Pinpoint the cell where the given text exists, returning its (X, Y) midpoint coordinate. 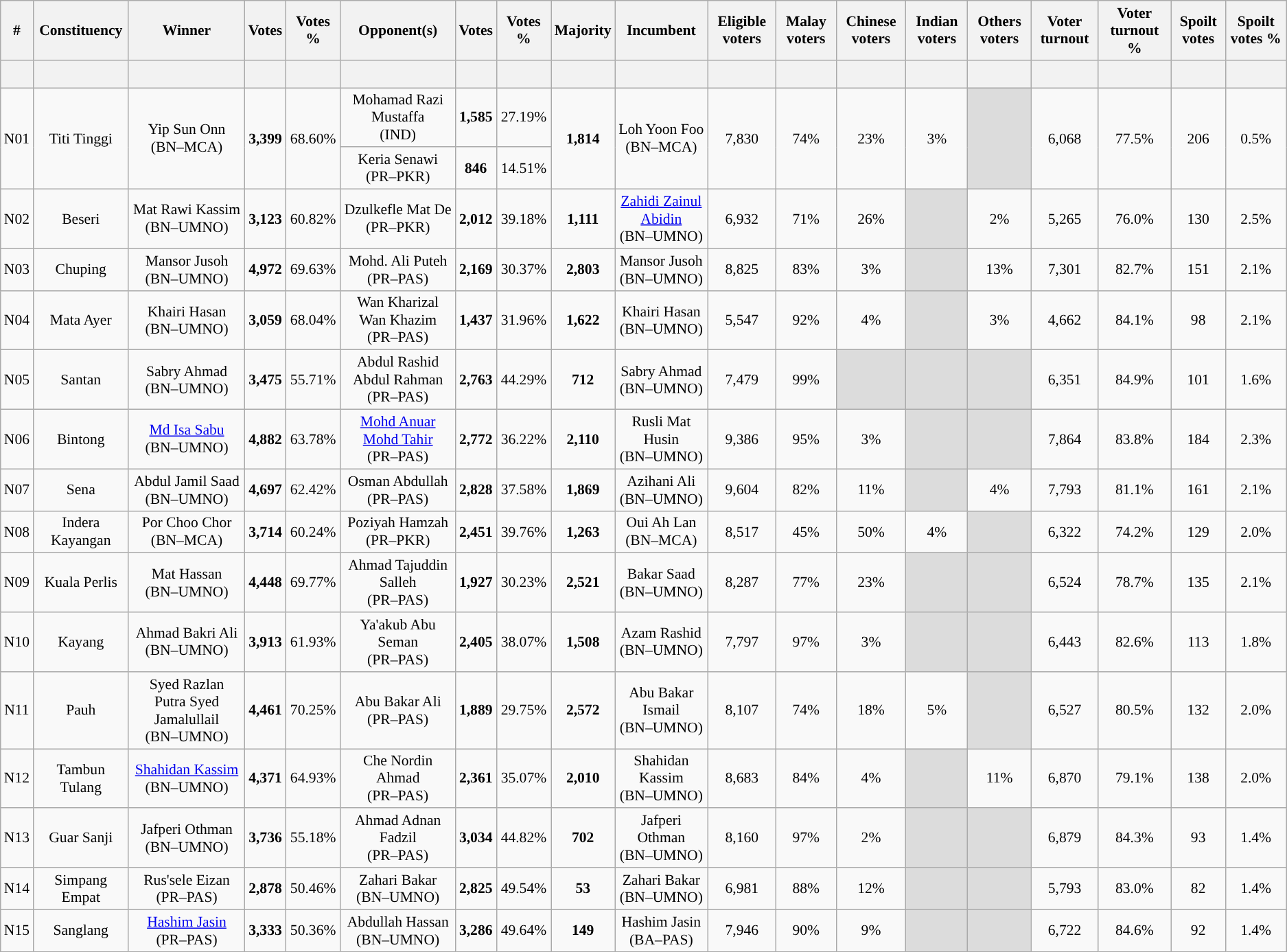
Malay voters (806, 30)
30.23% (524, 583)
206 (1198, 139)
6,981 (742, 888)
Guar Sanji (81, 839)
3,736 (266, 839)
31.96% (524, 320)
13% (999, 269)
84.6% (1135, 931)
N08 (16, 531)
3,123 (266, 220)
93 (1198, 839)
Pauh (81, 710)
62.42% (313, 490)
98 (1198, 320)
3,399 (266, 139)
Spoilt votes % (1256, 30)
6,524 (1065, 583)
Keria Senawi(PR–PKR) (398, 169)
1.8% (1256, 642)
3,034 (476, 839)
90% (806, 931)
Md Isa Sabu(BN–UMNO) (187, 439)
4,662 (1065, 320)
9% (871, 931)
5,265 (1065, 220)
Tambun Tulang (81, 778)
6,322 (1065, 531)
69.63% (313, 269)
Yip Sun Onn(BN–MCA) (187, 139)
Rusli Mat Husin(BN–UMNO) (662, 439)
1,622 (583, 320)
Syed Razlan Putra Syed Jamalullail(BN–UMNO) (187, 710)
Abdullah Hassan(BN–UMNO) (398, 931)
Indera Kayangan (81, 531)
Abu Bakar Ali(PR–PAS) (398, 710)
35.07% (524, 778)
6,932 (742, 220)
2,828 (476, 490)
83.8% (1135, 439)
N03 (16, 269)
Rus'sele Eizan(PR–PAS) (187, 888)
82.6% (1135, 642)
7,797 (742, 642)
Sanglang (81, 931)
N11 (16, 710)
N05 (16, 380)
113 (1198, 642)
Ahmad Bakri Ali(BN–UMNO) (187, 642)
92 (1198, 931)
Bintong (81, 439)
2,361 (476, 778)
N15 (16, 931)
Azihani Ali(BN–UMNO) (662, 490)
Eligible voters (742, 30)
14.51% (524, 169)
Chinese voters (871, 30)
82.7% (1135, 269)
55.18% (313, 839)
84.9% (1135, 380)
77% (806, 583)
N06 (16, 439)
Chuping (81, 269)
Opponent(s) (398, 30)
Wan Kharizal Wan Khazim(PR–PAS) (398, 320)
846 (476, 169)
Che Nordin Ahmad(PR–PAS) (398, 778)
50.36% (313, 931)
Mohamad Razi Mustaffa(IND) (398, 118)
50% (871, 531)
2,763 (476, 380)
8,287 (742, 583)
130 (1198, 220)
Mata Ayer (81, 320)
49.64% (524, 931)
6,443 (1065, 642)
83% (806, 269)
Por Choo Chor(BN–MCA) (187, 531)
8,160 (742, 839)
Sena (81, 490)
2,572 (583, 710)
Mohd. Ali Puteh(PR–PAS) (398, 269)
2,010 (583, 778)
68.04% (313, 320)
Hashim Jasin(PR–PAS) (187, 931)
44.82% (524, 839)
44.29% (524, 380)
37.58% (524, 490)
Abdul Rashid Abdul Rahman(PR–PAS) (398, 380)
0.5% (1256, 139)
Titi Tinggi (81, 139)
Ahmad Adnan Fadzil(PR–PAS) (398, 839)
Mat Rawi Kassim(BN–UMNO) (187, 220)
92% (806, 320)
Beseri (81, 220)
2,405 (476, 642)
7,793 (1065, 490)
7,946 (742, 931)
78.7% (1135, 583)
702 (583, 839)
Spoilt votes (1198, 30)
82 (1198, 888)
Incumbent (662, 30)
N14 (16, 888)
4,461 (266, 710)
6,351 (1065, 380)
2.3% (1256, 439)
36.22% (524, 439)
6,068 (1065, 139)
8,517 (742, 531)
7,479 (742, 380)
138 (1198, 778)
70.25% (313, 710)
1,814 (583, 139)
18% (871, 710)
4,972 (266, 269)
149 (583, 931)
Abu Bakar Ismail(BN–UMNO) (662, 710)
95% (806, 439)
Voter turnout % (1135, 30)
Dzulkefle Mat De(PR–PKR) (398, 220)
60.82% (313, 220)
4,697 (266, 490)
3,286 (476, 931)
9,386 (742, 439)
151 (1198, 269)
Simpang Empat (81, 888)
2,012 (476, 220)
Others voters (999, 30)
1,263 (583, 531)
1,927 (476, 583)
Poziyah Hamzah(PR–PKR) (398, 531)
2,825 (476, 888)
84.3% (1135, 839)
Winner (187, 30)
Indian voters (937, 30)
7,830 (742, 139)
69.77% (313, 583)
5,547 (742, 320)
68.60% (313, 139)
82% (806, 490)
71% (806, 220)
Constituency (81, 30)
2,878 (266, 888)
4,882 (266, 439)
7,864 (1065, 439)
53 (583, 888)
2,110 (583, 439)
6,870 (1065, 778)
N13 (16, 839)
Kuala Perlis (81, 583)
8,683 (742, 778)
50.46% (313, 888)
77.5% (1135, 139)
# (16, 30)
30.37% (524, 269)
5,793 (1065, 888)
Azam Rashid(BN–UMNO) (662, 642)
135 (1198, 583)
Majority (583, 30)
49.54% (524, 888)
60.24% (313, 531)
81.1% (1135, 490)
Ahmad Tajuddin Salleh(PR–PAS) (398, 583)
Kayang (81, 642)
29.75% (524, 710)
129 (1198, 531)
Zahidi Zainul Abidin(BN–UMNO) (662, 220)
4,448 (266, 583)
88% (806, 888)
39.76% (524, 531)
3,333 (266, 931)
184 (1198, 439)
3,913 (266, 642)
Osman Abdullah(PR–PAS) (398, 490)
3,714 (266, 531)
7,301 (1065, 269)
3,475 (266, 380)
1,585 (476, 118)
1,111 (583, 220)
Hashim Jasin(BA–PAS) (662, 931)
161 (1198, 490)
N02 (16, 220)
39.18% (524, 220)
45% (806, 531)
4,371 (266, 778)
80.5% (1135, 710)
Abdul Jamil Saad(BN–UMNO) (187, 490)
1,869 (583, 490)
55.71% (313, 380)
38.07% (524, 642)
8,825 (742, 269)
27.19% (524, 118)
N12 (16, 778)
Voter turnout (1065, 30)
74.2% (1135, 531)
5% (937, 710)
1,437 (476, 320)
2,169 (476, 269)
Santan (81, 380)
8,107 (742, 710)
Oui Ah Lan(BN–MCA) (662, 531)
2,521 (583, 583)
63.78% (313, 439)
Mat Hassan(BN–UMNO) (187, 583)
132 (1198, 710)
2.5% (1256, 220)
64.93% (313, 778)
6,722 (1065, 931)
79.1% (1135, 778)
3,059 (266, 320)
99% (806, 380)
12% (871, 888)
1,889 (476, 710)
Mohd Anuar Mohd Tahir(PR–PAS) (398, 439)
26% (871, 220)
N10 (16, 642)
76.0% (1135, 220)
712 (583, 380)
Ya'akub Abu Seman(PR–PAS) (398, 642)
N01 (16, 139)
9,604 (742, 490)
101 (1198, 380)
N04 (16, 320)
1,508 (583, 642)
Bakar Saad(BN–UMNO) (662, 583)
Loh Yoon Foo(BN–MCA) (662, 139)
N07 (16, 490)
2,803 (583, 269)
84.1% (1135, 320)
84% (806, 778)
2,451 (476, 531)
61.93% (313, 642)
2,772 (476, 439)
6,527 (1065, 710)
N09 (16, 583)
83.0% (1135, 888)
6,879 (1065, 839)
1.6% (1256, 380)
